Pinpoint the cell where the given text exists, returning its (x, y) midpoint coordinate. 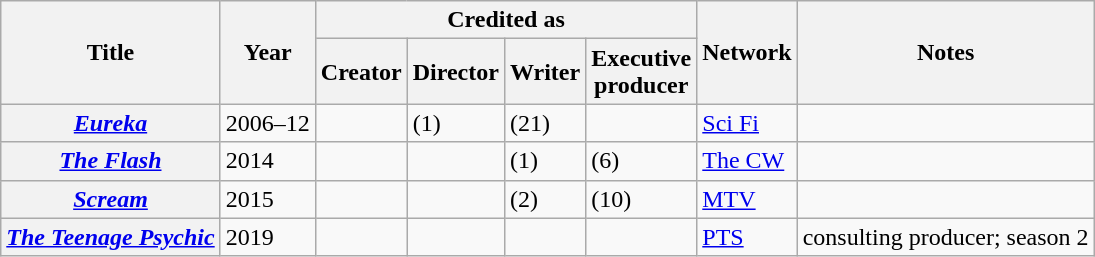
Year (268, 52)
(6) (642, 161)
consulting producer; season 2 (946, 237)
Network (747, 52)
(10) (642, 199)
The CW (747, 161)
Director (456, 72)
MTV (747, 199)
Notes (946, 52)
(2) (544, 199)
2006–12 (268, 123)
Title (110, 52)
The Flash (110, 161)
Credited as (506, 20)
Eureka (110, 123)
(21) (544, 123)
2014 (268, 161)
Creator (361, 72)
2015 (268, 199)
Scream (110, 199)
The Teenage Psychic (110, 237)
Executiveproducer (642, 72)
2019 (268, 237)
Sci Fi (747, 123)
PTS (747, 237)
Writer (544, 72)
